Extract the (x, y) coordinate from the center of the cell holding the provided text.  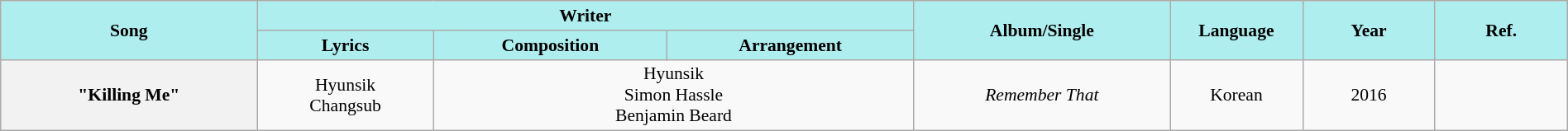
"Killing Me" (129, 96)
Composition (550, 44)
2016 (1369, 96)
Song (129, 30)
Remember That (1042, 96)
HyunsikChangsub (346, 96)
Korean (1236, 96)
Arrangement (791, 44)
Year (1369, 30)
Lyrics (346, 44)
Writer (586, 16)
Album/Single (1042, 30)
Language (1236, 30)
HyunsikSimon HassleBenjamin Beard (673, 96)
Ref. (1501, 30)
